From the cell containing the given text, extract its center point as [x, y] coordinate. 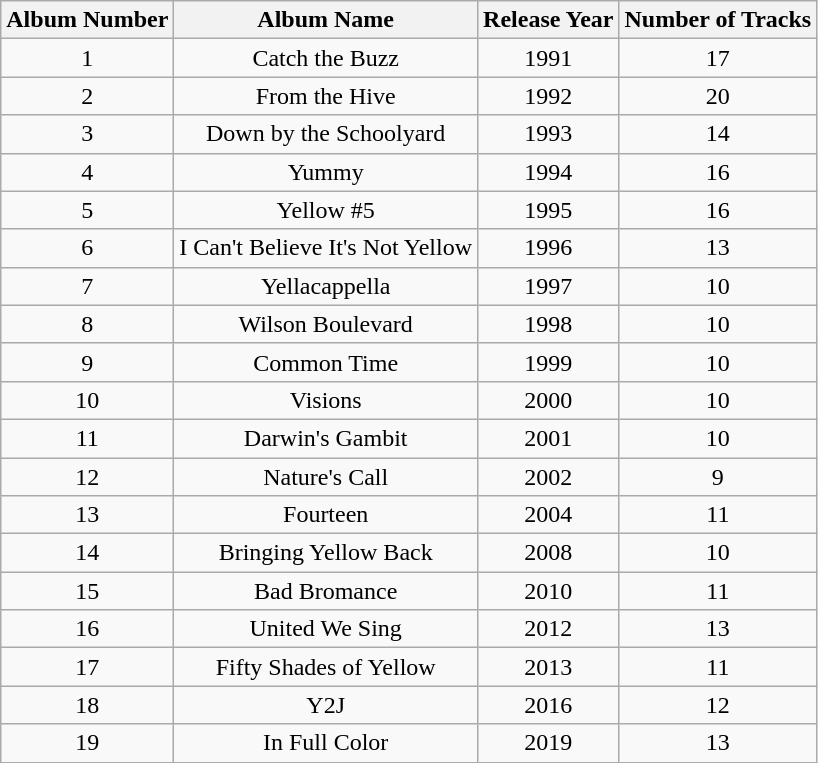
Fifty Shades of Yellow [326, 667]
Release Year [548, 20]
Number of Tracks [718, 20]
3 [88, 134]
Y2J [326, 705]
Visions [326, 400]
2 [88, 96]
2012 [548, 629]
2010 [548, 591]
Common Time [326, 362]
4 [88, 172]
United We Sing [326, 629]
2013 [548, 667]
20 [718, 96]
Darwin's Gambit [326, 438]
Album Name [326, 20]
1999 [548, 362]
Catch the Buzz [326, 58]
18 [88, 705]
2016 [548, 705]
5 [88, 210]
1994 [548, 172]
1998 [548, 324]
I Can't Believe It's Not Yellow [326, 248]
2019 [548, 743]
2001 [548, 438]
1991 [548, 58]
2000 [548, 400]
6 [88, 248]
1993 [548, 134]
Nature's Call [326, 477]
2002 [548, 477]
1996 [548, 248]
Bad Bromance [326, 591]
8 [88, 324]
Yellow #5 [326, 210]
Yummy [326, 172]
1995 [548, 210]
Fourteen [326, 515]
Album Number [88, 20]
2004 [548, 515]
15 [88, 591]
19 [88, 743]
Bringing Yellow Back [326, 553]
7 [88, 286]
1 [88, 58]
Down by the Schoolyard [326, 134]
In Full Color [326, 743]
1997 [548, 286]
From the Hive [326, 96]
2008 [548, 553]
Wilson Boulevard [326, 324]
1992 [548, 96]
Yellacappella [326, 286]
